Scan for the cell matching the given text and deliver its (x, y) coordinate at center. 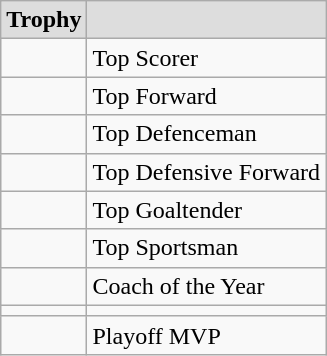
Coach of the Year (206, 286)
Trophy (44, 20)
Top Scorer (206, 58)
Playoff MVP (206, 335)
Top Goaltender (206, 210)
Top Forward (206, 96)
Top Sportsman (206, 248)
Top Defenceman (206, 134)
Top Defensive Forward (206, 172)
